Provide the (x, y) coordinate of the cell's center where the given text is located.  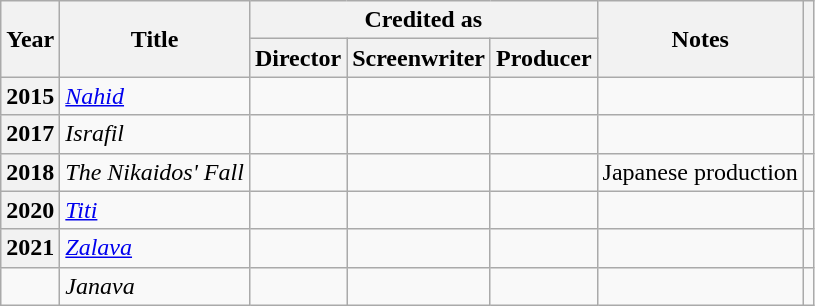
2020 (30, 210)
2015 (30, 96)
Japanese production (700, 172)
Director (298, 58)
Zalava (155, 248)
2021 (30, 248)
Notes (700, 39)
Janava (155, 286)
2017 (30, 134)
Titi (155, 210)
Year (30, 39)
Credited as (423, 20)
The Nikaidos' Fall (155, 172)
Producer (544, 58)
Title (155, 39)
Screenwriter (419, 58)
2018 (30, 172)
Nahid (155, 96)
Israfil (155, 134)
